Scan for the cell matching the given text and deliver its [x, y] coordinate at center. 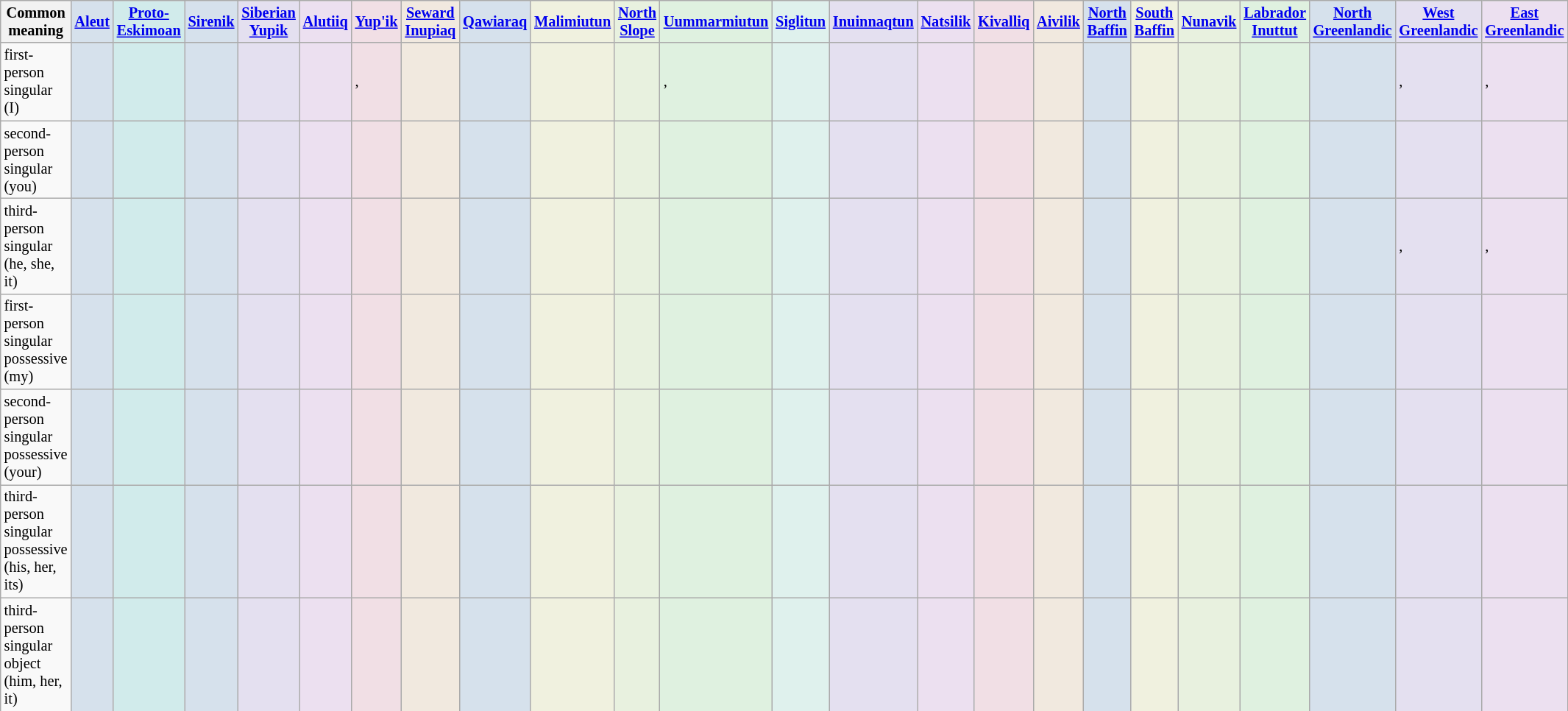
Nunavik [1209, 21]
Yup'ik [377, 21]
first-person singular possessive (my) [36, 342]
East Greenlandic [1525, 21]
third-person singular possessive (his, her, its) [36, 541]
Seward Inupiaq [430, 21]
third-person singular (he, she, it) [36, 246]
Labrador Inuttut [1274, 21]
South Baffin [1154, 21]
North Slope [637, 21]
second-person singular possessive (your) [36, 437]
Aleut [93, 21]
Alutiiq [325, 21]
first-person singular (I) [36, 82]
Sirenik [212, 21]
Proto-Eskimoan [149, 21]
North Greenlandic [1352, 21]
Malimiutun [572, 21]
Qawiaraq [494, 21]
Aivilik [1058, 21]
Siglitun [801, 21]
North Baffin [1107, 21]
Common meaning [36, 21]
Inuinnaqtun [873, 21]
Siberian Yupik [268, 21]
third-person singular object (him, her, it) [36, 654]
Uummarmiutun [716, 21]
West Greenlandic [1438, 21]
second-person singular (you) [36, 160]
Kivalliq [1004, 21]
Natsilik [946, 21]
